Identify which cell holds the provided text, then report its (x, y) central coordinate. 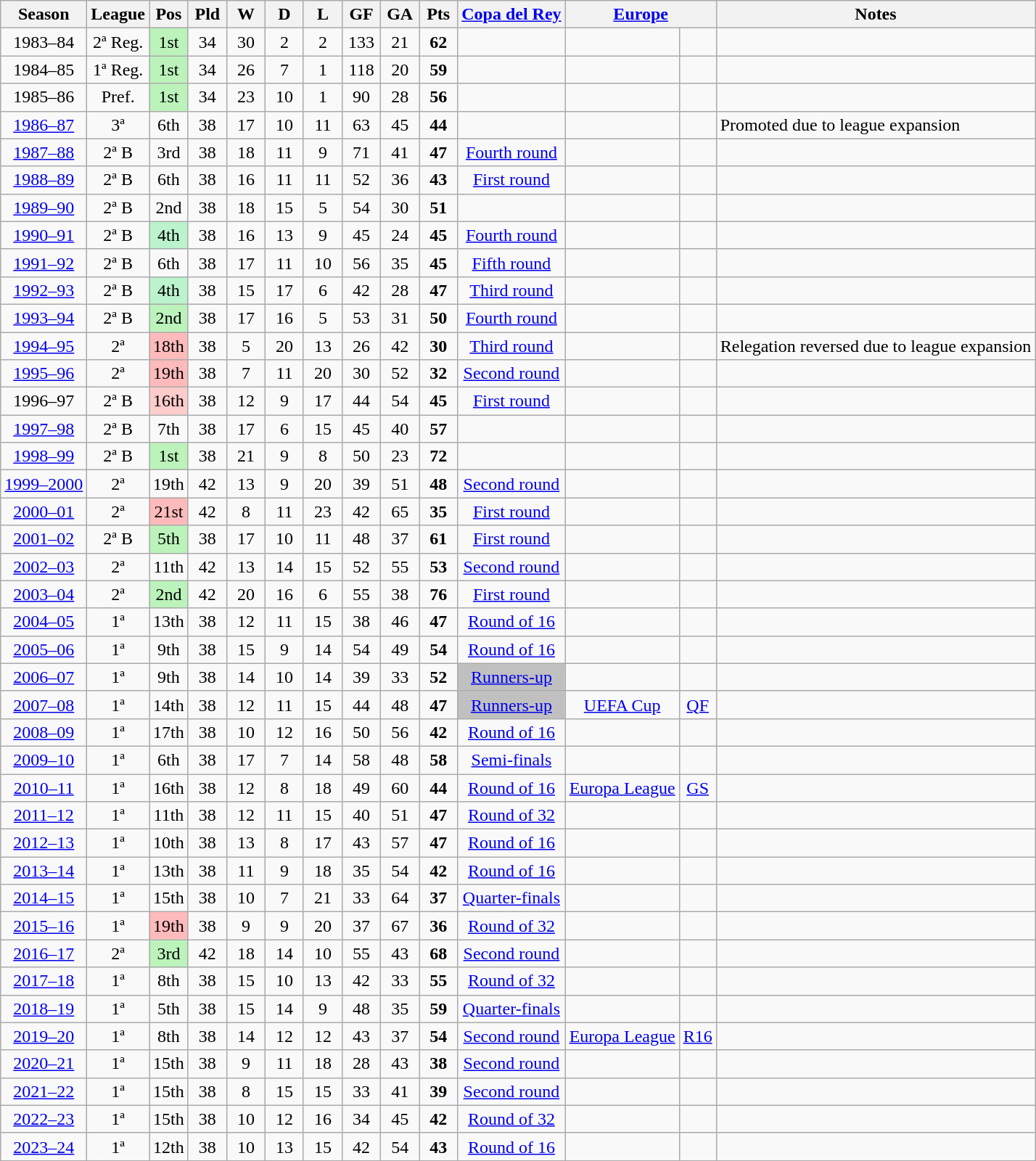
Semi-finals (511, 760)
61 (438, 539)
1994–95 (44, 346)
2006–07 (44, 677)
2016–17 (44, 953)
Europe (641, 15)
UEFA Cup (622, 705)
2020–21 (44, 1064)
72 (438, 456)
1986–87 (44, 125)
Copa del Rey (511, 15)
Season (44, 15)
2010–11 (44, 787)
17th (169, 732)
18th (169, 346)
Pos (169, 15)
2013–14 (44, 871)
2014–15 (44, 898)
2005–06 (44, 649)
2022–23 (44, 1119)
L (322, 15)
1998–99 (44, 456)
2023–24 (44, 1146)
2000–01 (44, 512)
118 (361, 70)
1996–97 (44, 401)
League (118, 15)
65 (400, 512)
D (284, 15)
76 (438, 594)
1983–84 (44, 42)
1995–96 (44, 374)
1991–92 (44, 263)
1992–93 (44, 290)
24 (400, 235)
71 (361, 152)
10th (169, 843)
2001–02 (44, 539)
Pts (438, 15)
2017–18 (44, 981)
62 (438, 42)
2008–09 (44, 732)
Pld (207, 15)
W (245, 15)
Notes (876, 15)
1988–89 (44, 180)
2015–16 (44, 926)
2003–04 (44, 594)
14th (169, 705)
1985–86 (44, 97)
Fifth round (511, 263)
2019–20 (44, 1036)
2004–05 (44, 622)
QF (698, 705)
1990–91 (44, 235)
1ª Reg. (118, 70)
1993–94 (44, 318)
46 (400, 622)
1999–2000 (44, 484)
2007–08 (44, 705)
1984–85 (44, 70)
7th (169, 429)
2012–13 (44, 843)
2ª Reg. (118, 42)
2018–19 (44, 1009)
GA (400, 15)
2009–10 (44, 760)
Relegation reversed due to league expansion (876, 346)
67 (400, 926)
21st (169, 512)
32 (438, 374)
1987–88 (44, 152)
Pref. (118, 97)
3ª (118, 125)
2011–12 (44, 816)
12th (169, 1146)
1989–90 (44, 208)
31 (400, 318)
133 (361, 42)
GS (698, 787)
Promoted due to league expansion (876, 125)
2002–03 (44, 567)
60 (400, 787)
64 (400, 898)
1997–98 (44, 429)
R16 (698, 1036)
90 (361, 97)
63 (361, 125)
2021–22 (44, 1091)
GF (361, 15)
68 (438, 953)
